Scan for the cell matching the given text and deliver its (X, Y) coordinate at center. 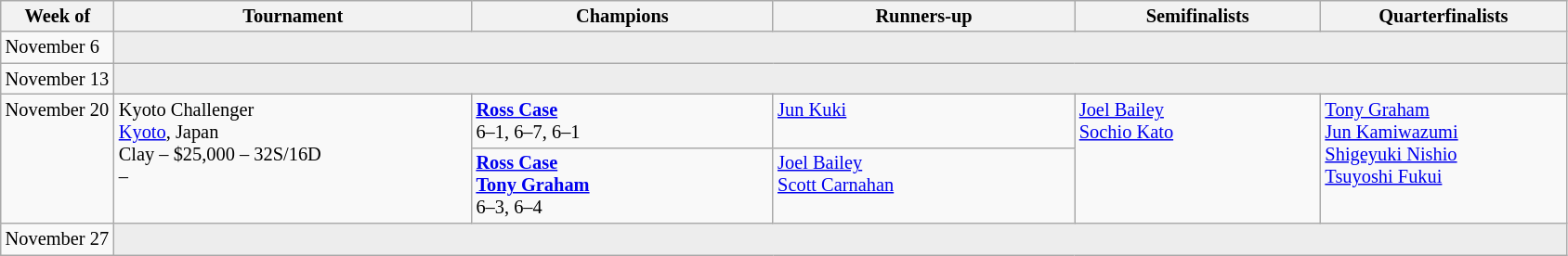
Week of (58, 16)
Ross Case 6–1, 6–7, 6–1 (622, 121)
November 6 (58, 47)
November 13 (58, 79)
Tony Graham Jun Kamiwazumi Shigeyuki Nishio Tsuyoshi Fukui (1444, 158)
Joel Bailey Sochio Kato (1198, 158)
Runners-up (923, 16)
Semifinalists (1198, 16)
Quarterfinalists (1444, 16)
Kyoto Challenger Kyoto, JapanClay – $25,000 – 32S/16D – (294, 158)
Joel Bailey Scott Carnahan (923, 186)
Tournament (294, 16)
Champions (622, 16)
Jun Kuki (923, 121)
November 20 (58, 158)
November 27 (58, 239)
Ross Case Tony Graham6–3, 6–4 (622, 186)
